Extract the (x, y) coordinate from the center of the cell holding the provided text.  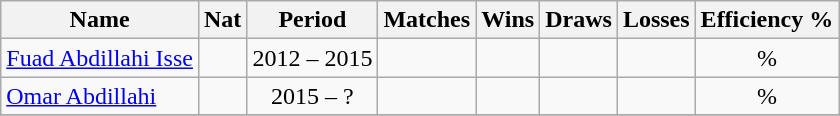
Wins (508, 20)
Matches (427, 20)
Period (312, 20)
2015 – ? (312, 96)
Name (100, 20)
Fuad Abdillahi Isse (100, 58)
Nat (222, 20)
Omar Abdillahi (100, 96)
Losses (656, 20)
Efficiency % (767, 20)
2012 – 2015 (312, 58)
Draws (579, 20)
